Identify which cell holds the provided text, then report its [x, y] central coordinate. 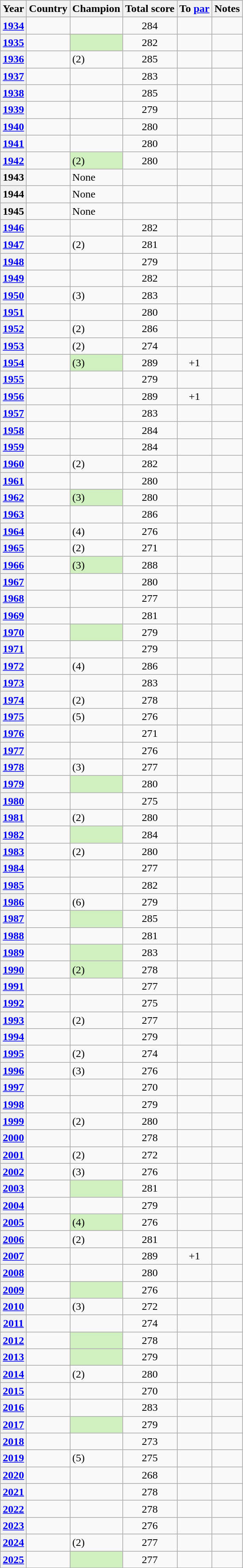
Notes [227, 9]
1995 [13, 1054]
1989 [13, 952]
1992 [13, 1003]
1948 [13, 262]
1946 [13, 228]
1986 [13, 902]
To par [194, 9]
2017 [13, 1425]
2019 [13, 1458]
1959 [13, 447]
1955 [13, 379]
1971 [13, 649]
1951 [13, 312]
1984 [13, 868]
1993 [13, 1020]
1937 [13, 76]
1953 [13, 346]
273 [150, 1441]
1961 [13, 480]
1988 [13, 936]
2023 [13, 1525]
1982 [13, 835]
2005 [13, 1222]
2008 [13, 1273]
1985 [13, 885]
1940 [13, 127]
1983 [13, 852]
2000 [13, 1138]
1994 [13, 1037]
268 [150, 1475]
1938 [13, 93]
2011 [13, 1324]
1977 [13, 751]
1949 [13, 279]
1936 [13, 59]
1944 [13, 194]
Country [48, 9]
1999 [13, 1121]
2002 [13, 1172]
2013 [13, 1357]
2009 [13, 1290]
2012 [13, 1340]
2014 [13, 1374]
1939 [13, 110]
2025 [13, 1559]
2020 [13, 1475]
1973 [13, 683]
1990 [13, 969]
1934 [13, 26]
1979 [13, 784]
1958 [13, 430]
2010 [13, 1307]
1943 [13, 177]
1978 [13, 767]
1945 [13, 211]
2024 [13, 1542]
1981 [13, 818]
1947 [13, 245]
1970 [13, 632]
(6) [97, 902]
2016 [13, 1408]
2007 [13, 1256]
1960 [13, 464]
1997 [13, 1088]
Total score [150, 9]
1972 [13, 666]
2022 [13, 1509]
Champion [97, 9]
1954 [13, 363]
1987 [13, 919]
1976 [13, 733]
1950 [13, 295]
1996 [13, 1071]
1963 [13, 515]
2003 [13, 1189]
1969 [13, 616]
1935 [13, 43]
1952 [13, 329]
Year [13, 9]
1975 [13, 716]
1980 [13, 801]
2004 [13, 1205]
1965 [13, 548]
1966 [13, 565]
1941 [13, 143]
288 [150, 565]
2006 [13, 1239]
1957 [13, 413]
1962 [13, 498]
1968 [13, 599]
2015 [13, 1391]
1942 [13, 160]
2021 [13, 1492]
2018 [13, 1441]
1956 [13, 396]
1998 [13, 1104]
1964 [13, 531]
1991 [13, 986]
2001 [13, 1155]
1967 [13, 582]
1974 [13, 700]
